Pinpoint the cell where the given text exists, returning its [X, Y] midpoint coordinate. 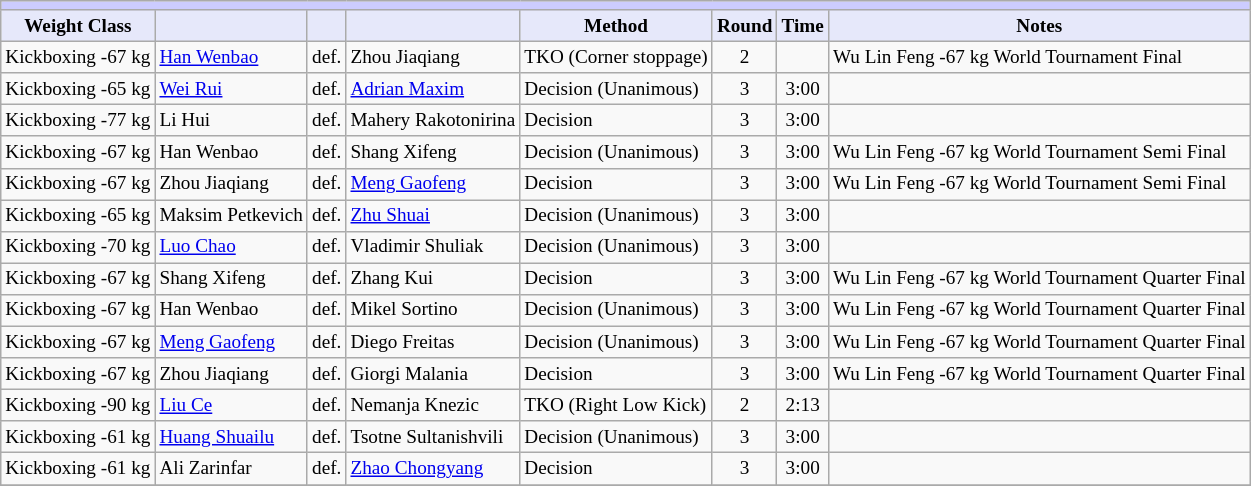
Diego Freitas [433, 342]
Method [616, 26]
Luo Chao [232, 247]
Liu Ce [232, 405]
Ali Zarinfar [232, 469]
Weight Class [78, 26]
Wu Lin Feng -67 kg World Tournament Final [1039, 57]
Kickboxing -70 kg [78, 247]
Notes [1039, 26]
Mahery Rakotonirina [433, 121]
TKO (Corner stoppage) [616, 57]
Zhang Kui [433, 279]
Zhao Chongyang [433, 469]
Nemanja Knezic [433, 405]
Kickboxing -90 kg [78, 405]
Tsotne Sultanishvili [433, 437]
Time [802, 26]
TKO (Right Low Kick) [616, 405]
Adrian Maxim [433, 89]
Maksim Petkevich [232, 216]
Mikel Sortino [433, 310]
Zhu Shuai [433, 216]
Kickboxing -77 kg [78, 121]
2:13 [802, 405]
Giorgi Malania [433, 374]
Wei Rui [232, 89]
Huang Shuailu [232, 437]
Round [744, 26]
Li Hui [232, 121]
Vladimir Shuliak [433, 247]
